For the text-containing cell, return its midpoint in [x, y] coordinate format. 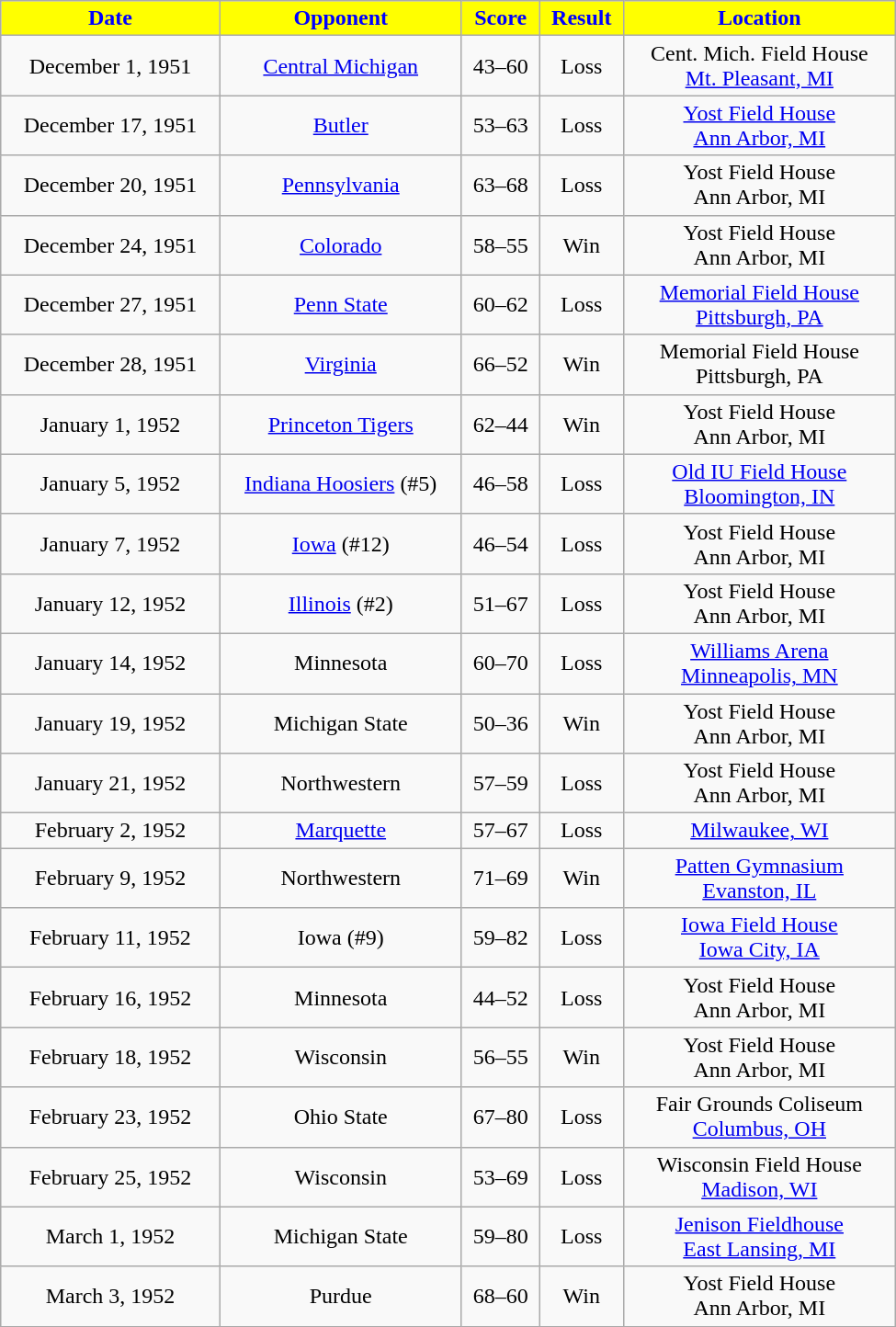
71–69 [500, 879]
59–82 [500, 937]
Virginia [340, 364]
Williams ArenaMinneapolis, MN [759, 663]
Patten GymnasiumEvanston, IL [759, 879]
January 14, 1952 [110, 663]
December 20, 1951 [110, 186]
December 24, 1951 [110, 244]
Penn State [340, 305]
Butler [340, 125]
March 3, 1952 [110, 1296]
February 9, 1952 [110, 879]
Colorado [340, 244]
62–44 [500, 425]
Indiana Hoosiers (#5) [340, 483]
Princeton Tigers [340, 425]
December 17, 1951 [110, 125]
57–59 [500, 783]
67–80 [500, 1117]
Location [759, 18]
Iowa (#9) [340, 937]
56–55 [500, 1057]
66–52 [500, 364]
57–67 [500, 831]
Old IU Field HouseBloomington, IN [759, 483]
58–55 [500, 244]
Date [110, 18]
February 23, 1952 [110, 1117]
Jenison FieldhouseEast Lansing, MI [759, 1237]
Marquette [340, 831]
46–54 [500, 544]
50–36 [500, 722]
68–60 [500, 1296]
December 27, 1951 [110, 305]
January 19, 1952 [110, 722]
Score [500, 18]
Pennsylvania [340, 186]
Opponent [340, 18]
59–80 [500, 1237]
60–70 [500, 663]
53–69 [500, 1176]
February 18, 1952 [110, 1057]
February 25, 1952 [110, 1176]
46–58 [500, 483]
51–67 [500, 603]
53–63 [500, 125]
Fair Grounds ColiseumColumbus, OH [759, 1117]
44–52 [500, 998]
Cent. Mich. Field HouseMt. Pleasant, MI [759, 66]
January 21, 1952 [110, 783]
February 16, 1952 [110, 998]
December 1, 1951 [110, 66]
January 5, 1952 [110, 483]
Illinois (#2) [340, 603]
Purdue [340, 1296]
January 7, 1952 [110, 544]
Milwaukee, WI [759, 831]
January 1, 1952 [110, 425]
Central Michigan [340, 66]
Result [581, 18]
December 28, 1951 [110, 364]
Ohio State [340, 1117]
Iowa (#12) [340, 544]
60–62 [500, 305]
43–60 [500, 66]
February 11, 1952 [110, 937]
January 12, 1952 [110, 603]
February 2, 1952 [110, 831]
Iowa Field HouseIowa City, IA [759, 937]
63–68 [500, 186]
March 1, 1952 [110, 1237]
Wisconsin Field HouseMadison, WI [759, 1176]
